Detect which cell encompasses the target text, then output its (X, Y) center coordinate. 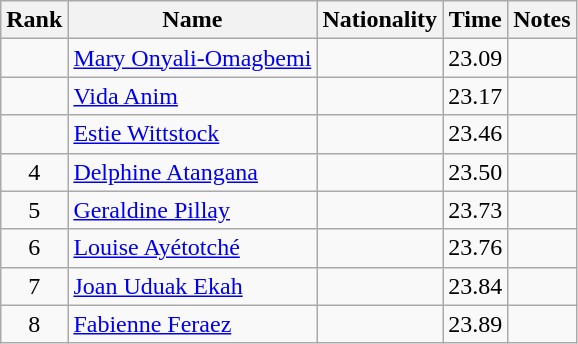
23.17 (476, 96)
Name (192, 20)
Delphine Atangana (192, 172)
Rank (34, 20)
23.50 (476, 172)
8 (34, 324)
7 (34, 286)
23.46 (476, 134)
Joan Uduak Ekah (192, 286)
23.84 (476, 286)
Vida Anim (192, 96)
23.73 (476, 210)
Estie Wittstock (192, 134)
Fabienne Feraez (192, 324)
6 (34, 248)
Louise Ayétotché (192, 248)
23.76 (476, 248)
23.09 (476, 58)
23.89 (476, 324)
5 (34, 210)
Geraldine Pillay (192, 210)
4 (34, 172)
Nationality (380, 20)
Time (476, 20)
Mary Onyali-Omagbemi (192, 58)
Notes (542, 20)
